Find where the given text appears and provide that cell's center as (X, Y) coordinate. 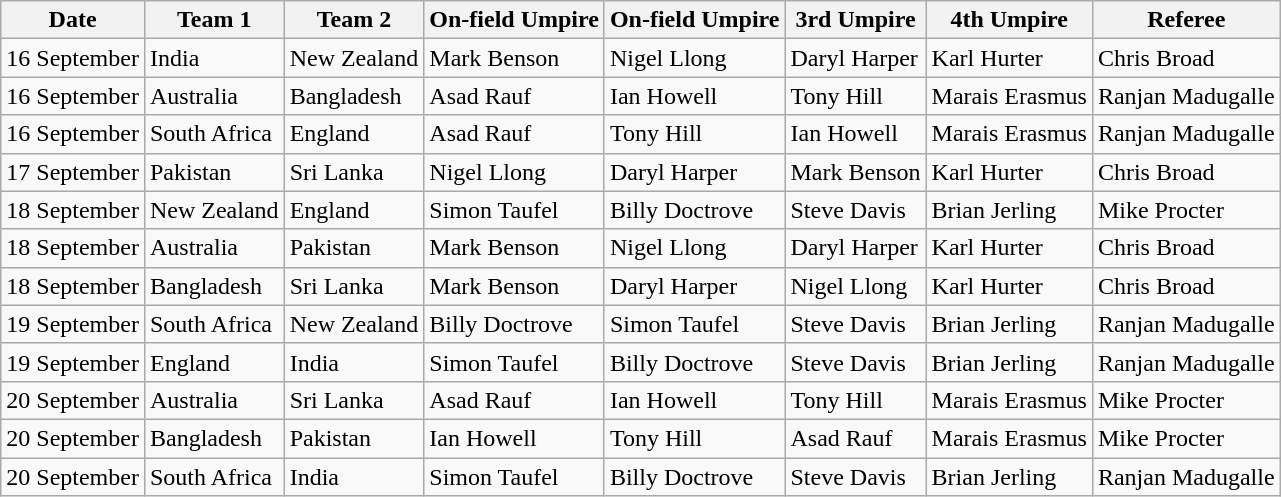
Date (73, 20)
Team 2 (354, 20)
3rd Umpire (856, 20)
Referee (1186, 20)
4th Umpire (1009, 20)
Team 1 (214, 20)
17 September (73, 172)
